Scan for the cell matching the given text and deliver its (X, Y) coordinate at center. 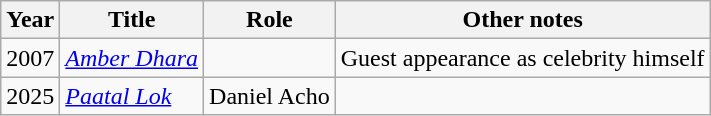
Title (132, 20)
2025 (30, 96)
Paatal Lok (132, 96)
2007 (30, 58)
Year (30, 20)
Other notes (522, 20)
Role (270, 20)
Daniel Acho (270, 96)
Amber Dhara (132, 58)
Guest appearance as celebrity himself (522, 58)
